Return (x, y) of the center of cell containing provided text 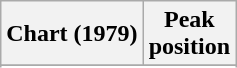
Chart (1979) (72, 34)
Peakposition (189, 34)
